From the cell containing the given text, extract its center point as [X, Y] coordinate. 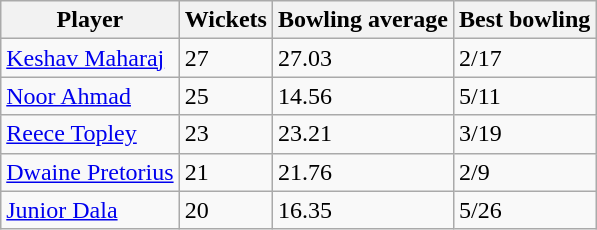
21 [226, 172]
Junior Dala [90, 210]
Best bowling [524, 20]
27.03 [362, 58]
Dwaine Pretorius [90, 172]
Bowling average [362, 20]
Noor Ahmad [90, 96]
5/26 [524, 210]
21.76 [362, 172]
5/11 [524, 96]
25 [226, 96]
3/19 [524, 134]
16.35 [362, 210]
23.21 [362, 134]
23 [226, 134]
Keshav Maharaj [90, 58]
2/9 [524, 172]
14.56 [362, 96]
Player [90, 20]
20 [226, 210]
Reece Topley [90, 134]
Wickets [226, 20]
27 [226, 58]
2/17 [524, 58]
